Find where the given text appears and provide that cell's center as [X, Y] coordinate. 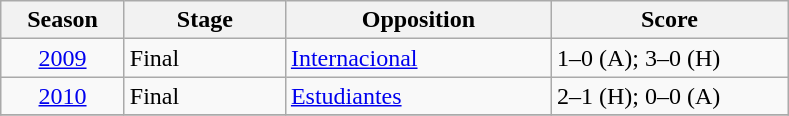
Estudiantes [418, 96]
1–0 (A); 3–0 (H) [669, 58]
2009 [63, 58]
2–1 (H); 0–0 (A) [669, 96]
Season [63, 20]
Stage [204, 20]
Internacional [418, 58]
Score [669, 20]
2010 [63, 96]
Opposition [418, 20]
